Search for the cell housing the specified text and yield its (x, y) center coordinate. 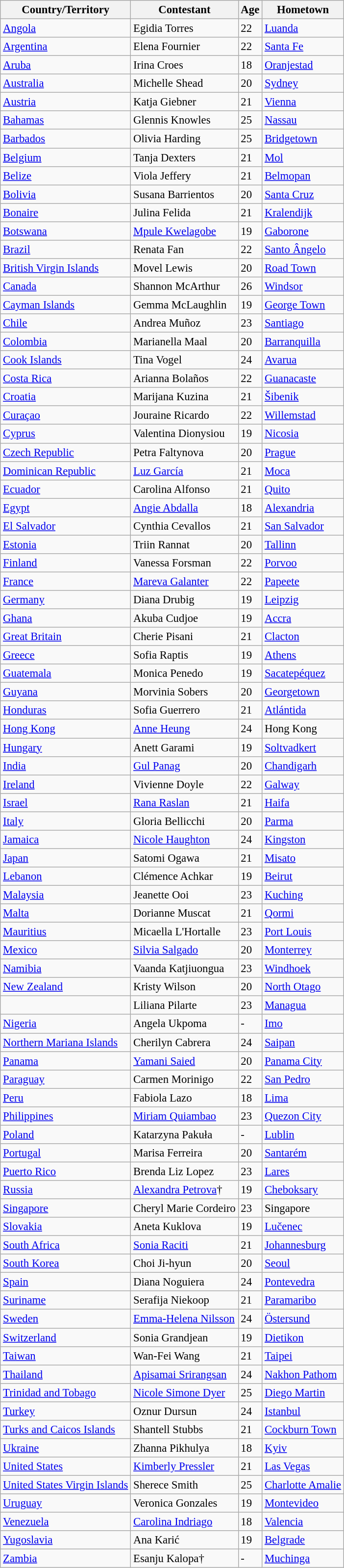
Diego Martin (303, 1392)
Panama (66, 1061)
Ana Karić (184, 1540)
Zambia (66, 1559)
Viola Jeffery (184, 176)
Taipei (303, 1356)
Santarém (303, 1153)
Emma-Helena Nilsson (184, 1319)
Brenda Liz Lopez (184, 1171)
France (66, 581)
Canada (66, 286)
Dietikon (303, 1337)
Kimberly Pressler (184, 1466)
Tanja Dexters (184, 157)
Clacton (303, 637)
Glennis Knowles (184, 120)
Angola (66, 28)
Haifa (303, 802)
Morvinia Sobers (184, 692)
Malaysia (66, 895)
Cyprus (66, 434)
Bahamas (66, 120)
Puerto Rico (66, 1171)
Sofia Raptis (184, 655)
San Salvador (303, 526)
San Pedro (303, 1079)
Susana Barrientos (184, 194)
South Korea (66, 1263)
Santa Cruz (303, 194)
Ghana (66, 618)
Trinidad and Tobago (66, 1392)
Renata Fan (184, 250)
Greece (66, 655)
Papeete (303, 581)
Mol (303, 157)
Valencia (303, 1522)
Galway (303, 784)
Sacatepéquez (303, 673)
Fabiola Lazo (184, 1098)
Hungary (66, 747)
Vivienne Doyle (184, 784)
Serafija Niekoop (184, 1300)
Monterrey (303, 950)
Shantell Stubbs (184, 1430)
Contestant (184, 10)
Athens (303, 655)
Cayman Islands (66, 305)
Gaborone (303, 231)
Soltvadkert (303, 747)
Avarua (303, 360)
Estonia (66, 544)
Colombia (66, 342)
Monica Penedo (184, 673)
Anett Garami (184, 747)
Italy (66, 821)
Nassau (303, 120)
Clémence Achkar (184, 876)
Ireland (66, 784)
Road Town (303, 268)
Johannesburg (303, 1245)
Turks and Caicos Islands (66, 1430)
Irina Croes (184, 65)
Uruguay (66, 1503)
Mpule Kwelagobe (184, 231)
El Salvador (66, 526)
Lares (303, 1171)
Guatemala (66, 673)
Esanju Kalopa† (184, 1559)
Croatia (66, 397)
Zhanna Pikhulya (184, 1448)
Suriname (66, 1300)
Quito (303, 489)
Switzerland (66, 1337)
Israel (66, 802)
Windsor (303, 286)
26 (250, 286)
Miriam Quiambao (184, 1116)
Porvoo (303, 563)
Wan-Fei Wang (184, 1356)
Julina Felida (184, 212)
Carmen Morinigo (184, 1079)
Yamani Saied (184, 1061)
Muchinga (303, 1559)
Marianella Maal (184, 342)
Mauritius (66, 932)
Angie Abdalla (184, 508)
Egypt (66, 508)
Nakhon Pathom (303, 1374)
Katarzyna Pakuła (184, 1134)
Ecuador (66, 489)
Rana Raslan (184, 802)
Elena Fournier (184, 47)
George Town (303, 305)
Windhoek (303, 969)
Olivia Harding (184, 139)
Michelle Shead (184, 83)
Sonia Grandjean (184, 1337)
Vanessa Forsman (184, 563)
Sonia Raciti (184, 1245)
Cherilyn Cabrera (184, 1042)
Country/Territory (66, 10)
Lima (303, 1098)
Age (250, 10)
Saipan (303, 1042)
Honduras (66, 711)
Lebanon (66, 876)
Sofia Guerrero (184, 711)
Valentina Dionysiou (184, 434)
Triin Rannat (184, 544)
Gul Panag (184, 766)
Carolina Alfonso (184, 489)
Guyana (66, 692)
Beirut (303, 876)
Bridgetown (303, 139)
Diana Drubig (184, 600)
Oznur Dursun (184, 1411)
Choi Ji-hyun (184, 1263)
Cook Islands (66, 360)
Alexandria (303, 508)
Cherie Pisani (184, 637)
Oranjestad (303, 65)
Accra (303, 618)
Paramaribo (303, 1300)
Taiwan (66, 1356)
Misato (303, 858)
Belize (66, 176)
Anne Heung (184, 729)
Silvia Salgado (184, 950)
North Otago (303, 987)
Barbados (66, 139)
Peru (66, 1098)
Jeanette Ooi (184, 895)
Thailand (66, 1374)
Slovakia (66, 1227)
Veronica Gonzales (184, 1503)
Marijana Kuzina (184, 397)
Aneta Kuklova (184, 1227)
Belgrade (303, 1540)
Angela Ukpoma (184, 1024)
Jouraine Ricardo (184, 415)
Mareva Galanter (184, 581)
Egidia Torres (184, 28)
Nicole Haughton (184, 840)
Paraguay (66, 1079)
Willemstad (303, 415)
Gemma McLaughlin (184, 305)
Namibia (66, 969)
Andrea Muñoz (184, 323)
Charlotte Amalie (303, 1485)
Apisamai Srirangsan (184, 1374)
Marisa Ferreira (184, 1153)
Parma (303, 821)
Philippines (66, 1116)
Alexandra Petrova† (184, 1190)
Cheboksary (303, 1190)
Cheryl Marie Cordeiro (184, 1208)
Istanbul (303, 1411)
Vaanda Katjiuongua (184, 969)
New Zealand (66, 987)
Dominican Republic (66, 471)
Port Louis (303, 932)
Sydney (303, 83)
Lublin (303, 1134)
Arianna Bolaños (184, 379)
Panama City (303, 1061)
Šibenik (303, 397)
Nicosia (303, 434)
Luanda (303, 28)
Micaella L'Hortalle (184, 932)
Botswana (66, 231)
Kralendijk (303, 212)
Movel Lewis (184, 268)
Sherece Smith (184, 1485)
Satomi Ogawa (184, 858)
Spain (66, 1282)
India (66, 766)
Japan (66, 858)
Kuching (303, 895)
Akuba Cudjoe (184, 618)
Vienna (303, 102)
South Africa (66, 1245)
Curaçao (66, 415)
Shannon McArthur (184, 286)
Finland (66, 563)
Dorianne Muscat (184, 913)
Kingston (303, 840)
Russia (66, 1190)
Jamaica (66, 840)
Czech Republic (66, 452)
Atlántida (303, 711)
Santa Fe (303, 47)
Venezuela (66, 1522)
Katja Giebner (184, 102)
Gloria Bellicchi (184, 821)
Quezon City (303, 1116)
Belmopan (303, 176)
British Virgin Islands (66, 268)
Diana Noguiera (184, 1282)
Germany (66, 600)
Sweden (66, 1319)
Las Vegas (303, 1466)
Hometown (303, 10)
Tallinn (303, 544)
Tina Vogel (184, 360)
Qormi (303, 913)
Leipzig (303, 600)
Montevideo (303, 1503)
Poland (66, 1134)
Mexico (66, 950)
Turkey (66, 1411)
Liliana Pilarte (184, 1005)
Lučenec (303, 1227)
Belgium (66, 157)
Luz García (184, 471)
Malta (66, 913)
Cynthia Cevallos (184, 526)
Santo Ângelo (303, 250)
Carolina Indriago (184, 1522)
Östersund (303, 1319)
Kristy Wilson (184, 987)
Argentina (66, 47)
Moca (303, 471)
Cockburn Town (303, 1430)
Aruba (66, 65)
Northern Mariana Islands (66, 1042)
United States (66, 1466)
Georgetown (303, 692)
Barranquilla (303, 342)
Guanacaste (303, 379)
Seoul (303, 1263)
Portugal (66, 1153)
Ukraine (66, 1448)
Managua (303, 1005)
Bonaire (66, 212)
Australia (66, 83)
Brazil (66, 250)
Bolivia (66, 194)
Santiago (303, 323)
Kyiv (303, 1448)
Prague (303, 452)
Great Britain (66, 637)
Nicole Simone Dyer (184, 1392)
United States Virgin Islands (66, 1485)
Imo (303, 1024)
Petra Faltynova (184, 452)
Chandigarh (303, 766)
Costa Rica (66, 379)
Pontevedra (303, 1282)
Chile (66, 323)
Austria (66, 102)
Yugoslavia (66, 1540)
Nigeria (66, 1024)
